Determine the [X, Y] coordinate at the center of the cell enclosing the given text.  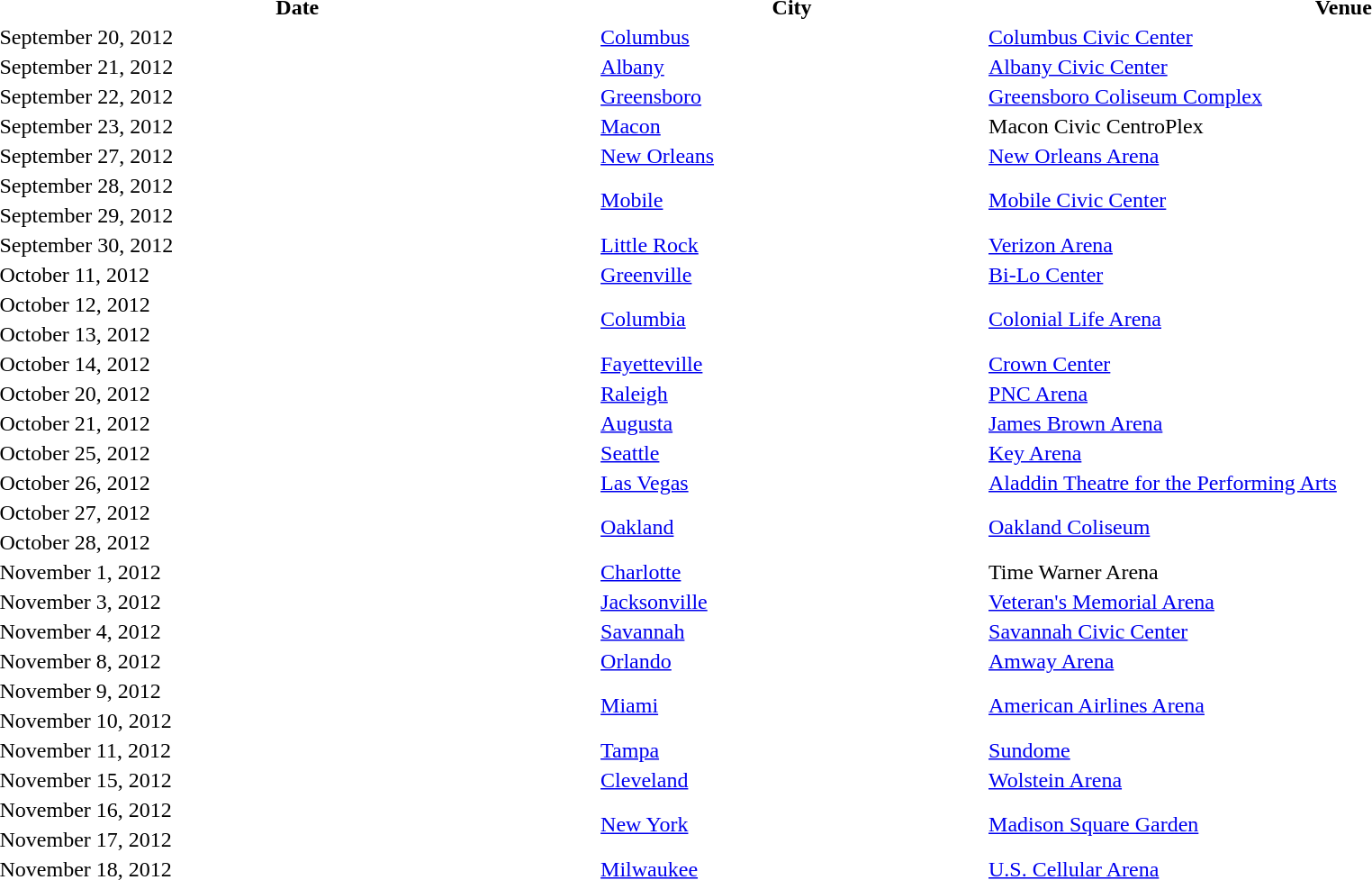
Savannah [792, 631]
Jacksonville [792, 602]
Orlando [792, 661]
Charlotte [792, 572]
Macon [792, 126]
Tampa [792, 750]
Mobile [792, 200]
Fayetteville [792, 364]
Miami [792, 706]
Albany [792, 67]
New York [792, 825]
Augusta [792, 423]
Columbia [792, 319]
Greensboro [792, 96]
Oakland [792, 528]
Greenville [792, 275]
Las Vegas [792, 483]
Columbus [792, 37]
Cleveland [792, 780]
New Orleans [792, 156]
Little Rock [792, 245]
Seattle [792, 453]
Raleigh [792, 394]
